Locate the cell with the specified text and output its (x, y) center coordinate. 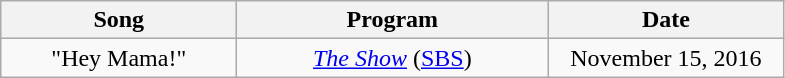
November 15, 2016 (666, 58)
Song (119, 20)
"Hey Mama!" (119, 58)
Program (392, 20)
Date (666, 20)
The Show (SBS) (392, 58)
